Scan for the cell matching the given text and deliver its [X, Y] coordinate at center. 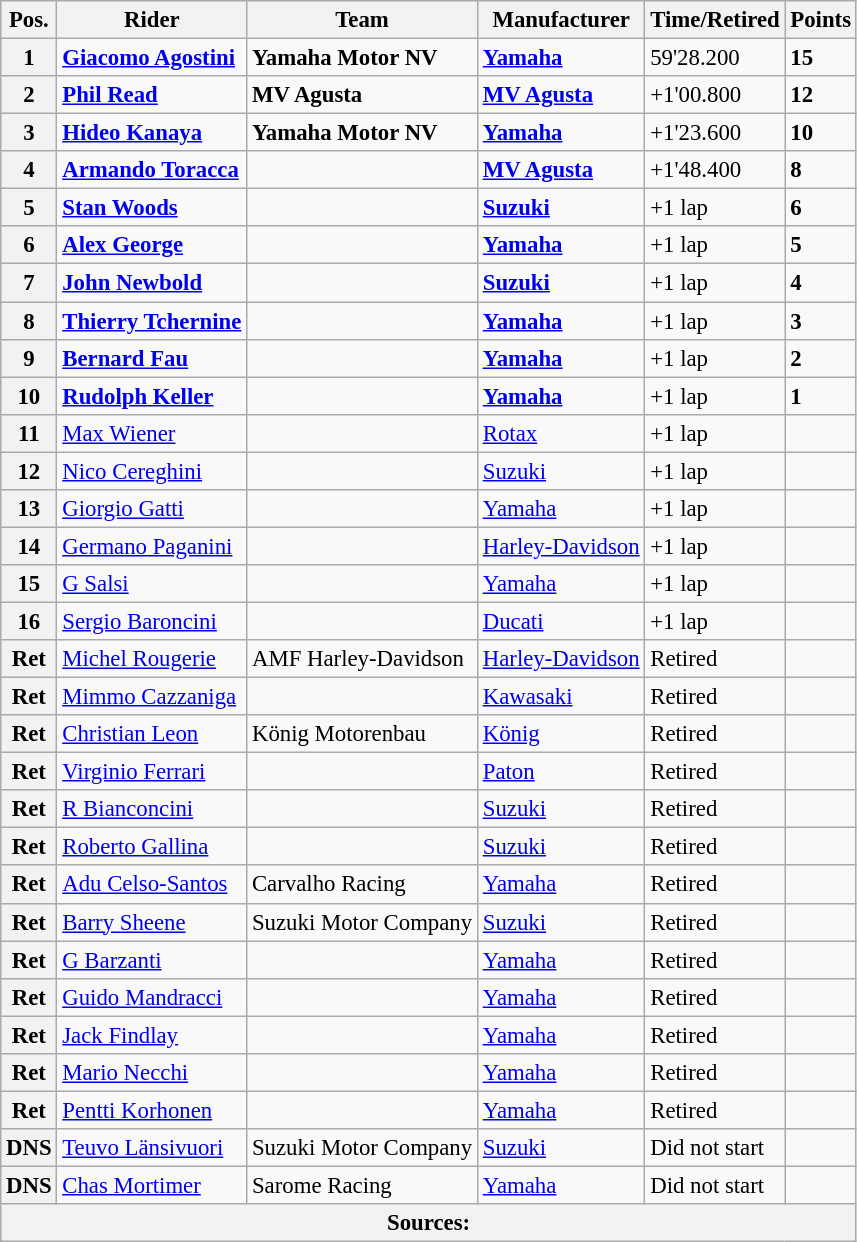
Thierry Tchernine [152, 321]
Team [362, 20]
Rider [152, 20]
Jack Findlay [152, 1035]
Max Wiener [152, 433]
Time/Retired [715, 20]
Virginio Ferrari [152, 772]
R Bianconcini [152, 809]
Michel Rougerie [152, 659]
59'28.200 [715, 58]
Rudolph Keller [152, 396]
Pos. [29, 20]
Giorgio Gatti [152, 509]
G Salsi [152, 584]
Nico Cereghini [152, 471]
John Newbold [152, 283]
Chas Mortimer [152, 1185]
Phil Read [152, 95]
Points [820, 20]
Bernard Fau [152, 358]
AMF Harley-Davidson [362, 659]
Rotax [560, 433]
+1'00.800 [715, 95]
König Motorenbau [362, 734]
+1'23.600 [715, 133]
Sources: [429, 1223]
Alex George [152, 245]
16 [29, 621]
Kawasaki [560, 697]
Sarome Racing [362, 1185]
Carvalho Racing [362, 885]
Mario Necchi [152, 1073]
Armando Toracca [152, 170]
Germano Paganini [152, 546]
G Barzanti [152, 960]
Pentti Korhonen [152, 1110]
Guido Mandracci [152, 997]
König [560, 734]
Stan Woods [152, 208]
Paton [560, 772]
11 [29, 433]
Sergio Baroncini [152, 621]
Roberto Gallina [152, 847]
Hideo Kanaya [152, 133]
9 [29, 358]
Ducati [560, 621]
+1'48.400 [715, 170]
Christian Leon [152, 734]
14 [29, 546]
Barry Sheene [152, 922]
Teuvo Länsivuori [152, 1148]
Manufacturer [560, 20]
7 [29, 283]
Mimmo Cazzaniga [152, 697]
Adu Celso-Santos [152, 885]
13 [29, 509]
Giacomo Agostini [152, 58]
